Search for the cell housing the specified text and yield its [x, y] center coordinate. 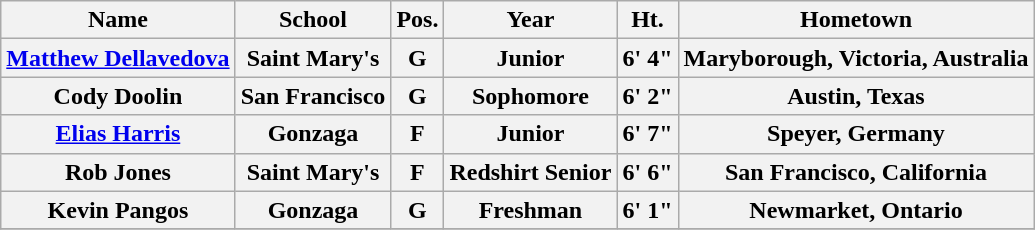
6' 7" [648, 134]
Matthew Dellavedova [118, 58]
Year [530, 20]
6' 6" [648, 172]
Freshman [530, 210]
Ht. [648, 20]
6' 2" [648, 96]
School [313, 20]
Name [118, 20]
Elias Harris [118, 134]
6' 1" [648, 210]
Speyer, Germany [856, 134]
Kevin Pangos [118, 210]
Austin, Texas [856, 96]
Newmarket, Ontario [856, 210]
San Francisco, California [856, 172]
Sophomore [530, 96]
Pos. [418, 20]
Maryborough, Victoria, Australia [856, 58]
Cody Doolin [118, 96]
Rob Jones [118, 172]
San Francisco [313, 96]
Hometown [856, 20]
Redshirt Senior [530, 172]
6' 4" [648, 58]
